Find where the given text appears and provide that cell's center as (x, y) coordinate. 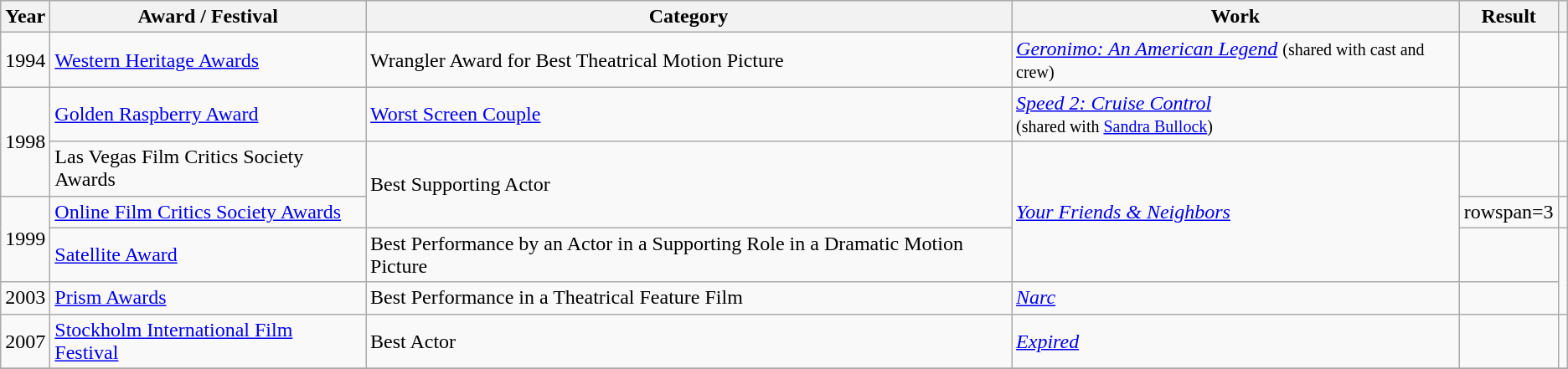
Satellite Award (208, 254)
1994 (25, 60)
Geronimo: An American Legend (shared with cast and crew) (1236, 60)
2003 (25, 298)
Result (1509, 17)
Best Performance in a Theatrical Feature Film (689, 298)
2007 (25, 341)
Category (689, 17)
1998 (25, 141)
Online Film Critics Society Awards (208, 212)
Prism Awards (208, 298)
Las Vegas Film Critics Society Awards (208, 169)
Year (25, 17)
rowspan=3 (1509, 212)
1999 (25, 239)
Narc (1236, 298)
Award / Festival (208, 17)
Your Friends & Neighbors (1236, 212)
Best Supporting Actor (689, 184)
Speed 2: Cruise Control (shared with Sandra Bullock) (1236, 114)
Golden Raspberry Award (208, 114)
Worst Screen Couple (689, 114)
Expired (1236, 341)
Work (1236, 17)
Stockholm International Film Festival (208, 341)
Wrangler Award for Best Theatrical Motion Picture (689, 60)
Best Performance by an Actor in a Supporting Role in a Dramatic Motion Picture (689, 254)
Best Actor (689, 341)
Western Heritage Awards (208, 60)
